Determine the (x, y) coordinate at the center of the cell enclosing the given text.  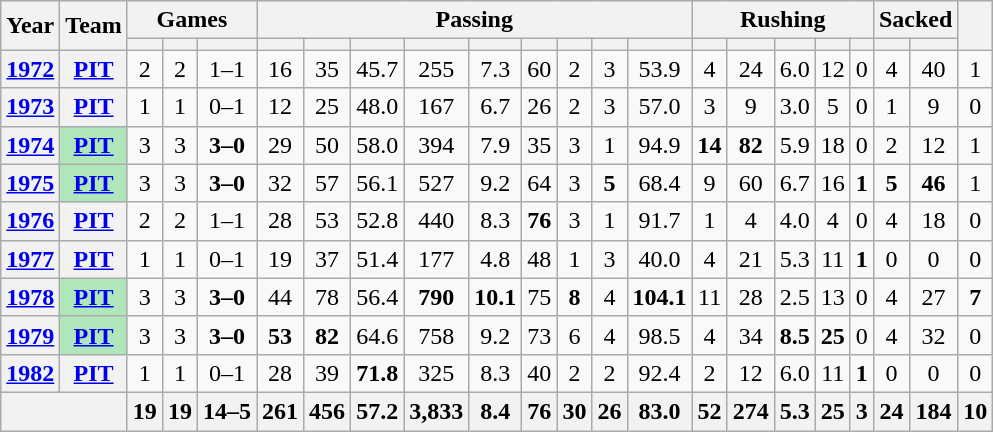
Sacked (915, 20)
1974 (30, 145)
92.4 (660, 373)
184 (933, 411)
10 (976, 411)
8.5 (794, 335)
1978 (30, 297)
7 (976, 297)
78 (328, 297)
255 (436, 69)
1976 (30, 221)
64.6 (378, 335)
56.1 (378, 183)
68.4 (660, 183)
10.1 (496, 297)
1982 (30, 373)
34 (750, 335)
46 (933, 183)
14–5 (226, 411)
83.0 (660, 411)
4.8 (496, 259)
7.3 (496, 69)
Passing (475, 20)
94.9 (660, 145)
790 (436, 297)
177 (436, 259)
7.9 (496, 145)
64 (540, 183)
1979 (30, 335)
1973 (30, 107)
98.5 (660, 335)
5.9 (794, 145)
Year (30, 26)
40.0 (660, 259)
274 (750, 411)
104.1 (660, 297)
758 (436, 335)
Team (94, 26)
45.7 (378, 69)
4.0 (794, 221)
52 (710, 411)
8.4 (496, 411)
14 (710, 145)
167 (436, 107)
527 (436, 183)
325 (436, 373)
52.8 (378, 221)
21 (750, 259)
39 (328, 373)
Rushing (782, 20)
27 (933, 297)
75 (540, 297)
394 (436, 145)
1972 (30, 69)
48.0 (378, 107)
30 (574, 411)
440 (436, 221)
Games (192, 20)
8 (574, 297)
51.4 (378, 259)
57 (328, 183)
53.9 (660, 69)
6 (574, 335)
57.0 (660, 107)
50 (328, 145)
57.2 (378, 411)
261 (280, 411)
456 (328, 411)
3,833 (436, 411)
37 (328, 259)
91.7 (660, 221)
1975 (30, 183)
56.4 (378, 297)
29 (280, 145)
2.5 (794, 297)
44 (280, 297)
48 (540, 259)
1977 (30, 259)
71.8 (378, 373)
3.0 (794, 107)
58.0 (378, 145)
13 (832, 297)
73 (540, 335)
